For the text-containing cell, return its midpoint in (X, Y) coordinate format. 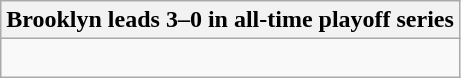
Brooklyn leads 3–0 in all-time playoff series (230, 20)
